Extract the [X, Y] coordinate from the center of the cell holding the provided text.  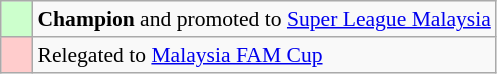
Champion and promoted to Super League Malaysia [264, 19]
Relegated to Malaysia FAM Cup [264, 55]
